Locate the cell with the specified text and output its [x, y] center coordinate. 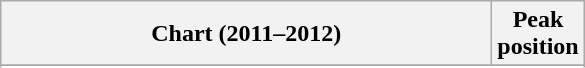
Chart (2011–2012) [246, 34]
Peakposition [538, 34]
